For the text-containing cell, return its midpoint in (x, y) coordinate format. 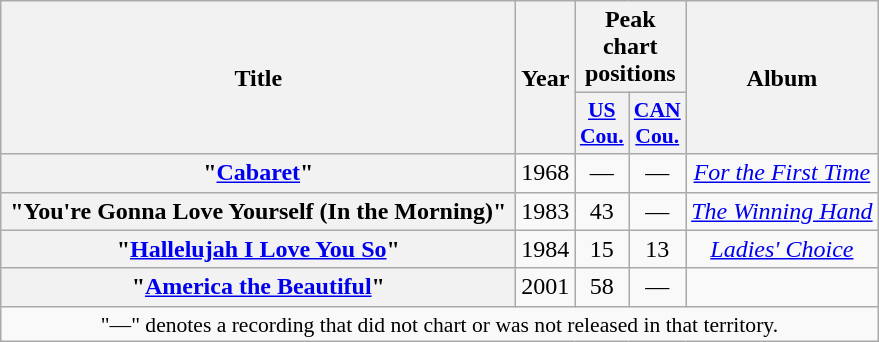
Year (546, 78)
2001 (546, 287)
Title (258, 78)
Ladies' Choice (782, 249)
For the First Time (782, 173)
15 (602, 249)
13 (658, 249)
The Winning Hand (782, 211)
"Cabaret" (258, 173)
1983 (546, 211)
"America the Beautiful" (258, 287)
USCou. (602, 124)
CANCou. (658, 124)
1984 (546, 249)
1968 (546, 173)
43 (602, 211)
Peak chart positions (630, 47)
"You're Gonna Love Yourself (In the Morning)" (258, 211)
"Hallelujah I Love You So" (258, 249)
"—" denotes a recording that did not chart or was not released in that territory. (440, 324)
Album (782, 78)
58 (602, 287)
